Detect which cell encompasses the target text, then output its (X, Y) center coordinate. 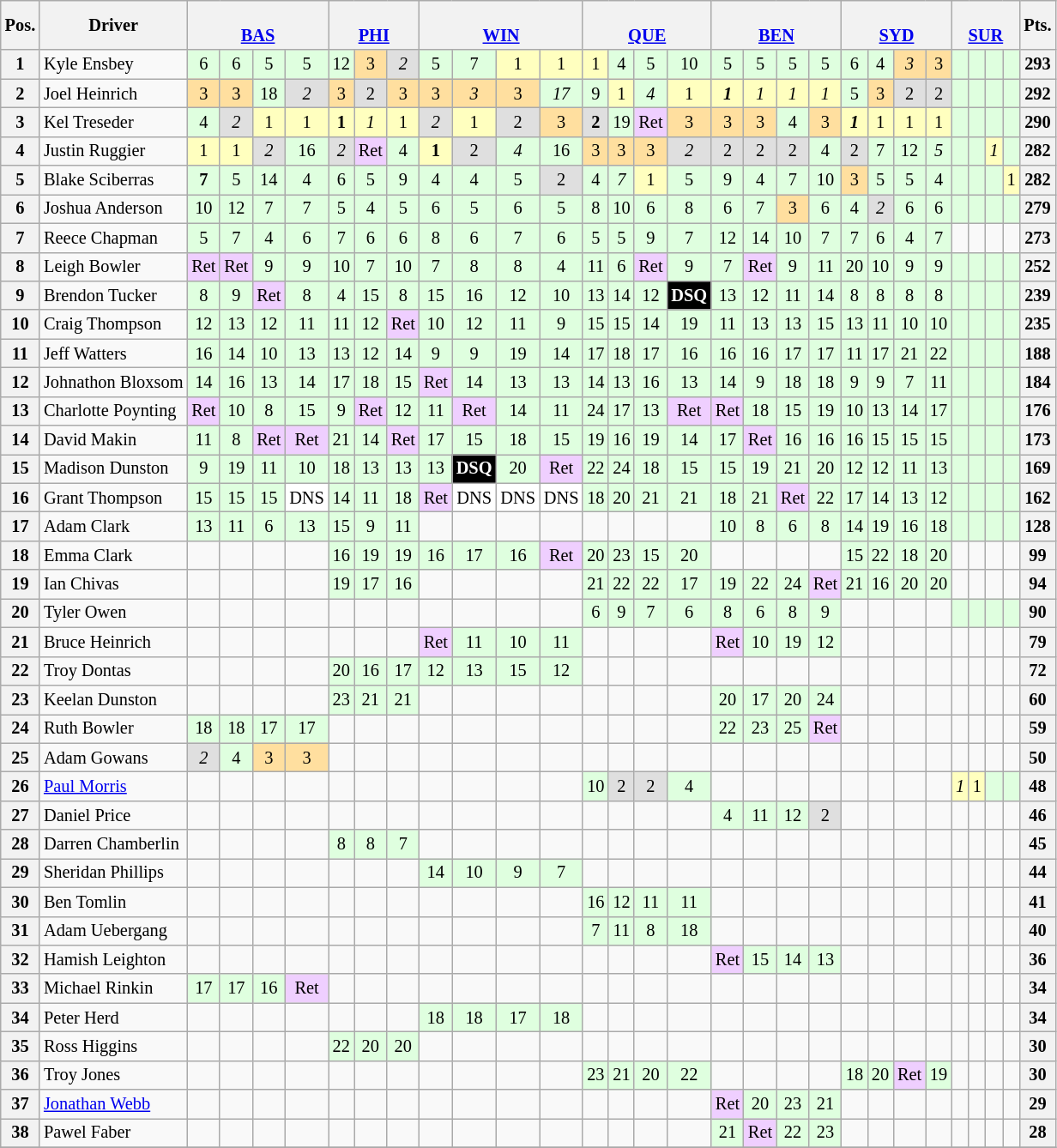
45 (1037, 844)
Bruce Heinrich (113, 642)
90 (1037, 613)
35 (21, 1046)
176 (1037, 411)
48 (1037, 786)
BAS (257, 25)
Keelan Dunston (113, 699)
37 (21, 1104)
Pts. (1037, 25)
173 (1037, 440)
128 (1037, 526)
33 (21, 988)
279 (1037, 208)
Johnathon Bloxsom (113, 382)
239 (1037, 295)
BEN (776, 25)
252 (1037, 267)
SYD (897, 25)
94 (1037, 584)
Jeff Watters (113, 353)
72 (1037, 671)
Paul Morris (113, 786)
41 (1037, 902)
WIN (501, 25)
Craig Thompson (113, 324)
Adam Clark (113, 526)
Driver (113, 25)
David Makin (113, 440)
32 (21, 959)
Ben Tomlin (113, 902)
QUE (647, 25)
Hamish Leighton (113, 959)
Daniel Price (113, 815)
Madison Dunston (113, 468)
Michael Rinkin (113, 988)
PHI (374, 25)
Charlotte Poynting (113, 411)
Ross Higgins (113, 1046)
38 (21, 1133)
Tyler Owen (113, 613)
Grant Thompson (113, 498)
Troy Dontas (113, 671)
Ian Chivas (113, 584)
Emma Clark (113, 555)
Peter Herd (113, 1018)
Pawel Faber (113, 1133)
290 (1037, 122)
Reece Chapman (113, 238)
Blake Sciberras (113, 180)
Joel Heinrich (113, 94)
SUR (985, 25)
50 (1037, 758)
Pos. (21, 25)
188 (1037, 353)
46 (1037, 815)
99 (1037, 555)
Sheridan Phillips (113, 873)
60 (1037, 699)
Kyle Ensbey (113, 64)
184 (1037, 382)
162 (1037, 498)
Justin Ruggier (113, 151)
31 (21, 931)
169 (1037, 468)
40 (1037, 931)
Leigh Bowler (113, 267)
Adam Uebergang (113, 931)
Ruth Bowler (113, 728)
235 (1037, 324)
Jonathan Webb (113, 1104)
59 (1037, 728)
Brendon Tucker (113, 295)
26 (21, 786)
293 (1037, 64)
44 (1037, 873)
Adam Gowans (113, 758)
79 (1037, 642)
27 (21, 815)
Joshua Anderson (113, 208)
Troy Jones (113, 1075)
Darren Chamberlin (113, 844)
Kel Treseder (113, 122)
292 (1037, 94)
273 (1037, 238)
